For the text-containing cell, return its midpoint in (x, y) coordinate format. 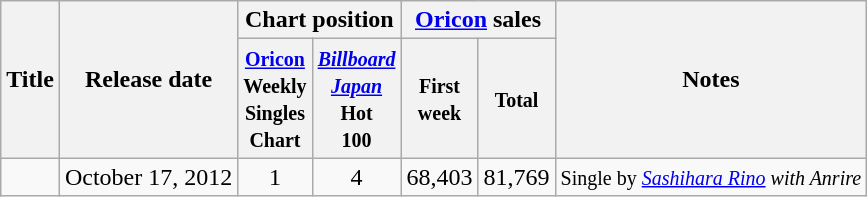
Single by Sashihara Rino with Anrire (711, 177)
BillboardJapanHot100 (356, 98)
68,403 (440, 177)
Release date (148, 80)
Notes (711, 80)
4 (356, 177)
1 (275, 177)
Total (516, 98)
Firstweek (440, 98)
81,769 (516, 177)
OriconWeeklySinglesChart (275, 98)
Oricon sales (478, 20)
Title (30, 80)
Chart position (320, 20)
October 17, 2012 (148, 177)
